Extract the (x, y) coordinate from the center of the cell holding the provided text.  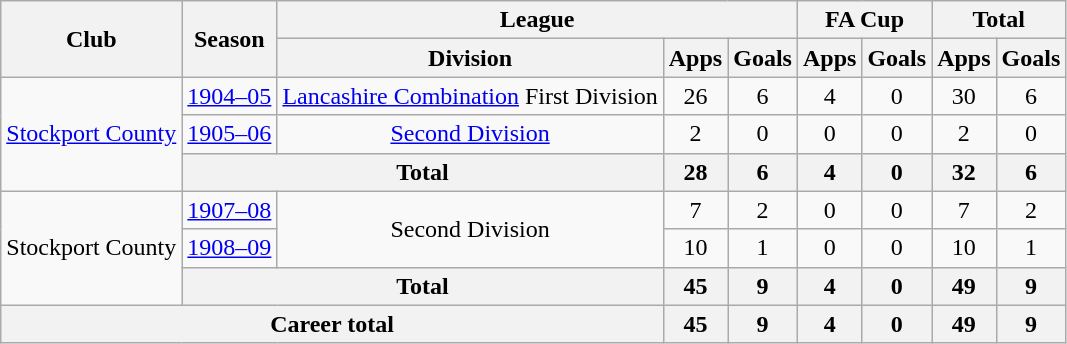
FA Cup (864, 20)
League (538, 20)
Lancashire Combination First Division (470, 96)
26 (695, 96)
1905–06 (230, 134)
1904–05 (230, 96)
Season (230, 39)
Career total (332, 324)
28 (695, 172)
1908–09 (230, 248)
30 (964, 96)
Division (470, 58)
1907–08 (230, 210)
Club (92, 39)
32 (964, 172)
